Output the (X, Y) coordinate of the center of the cell containing the given text.  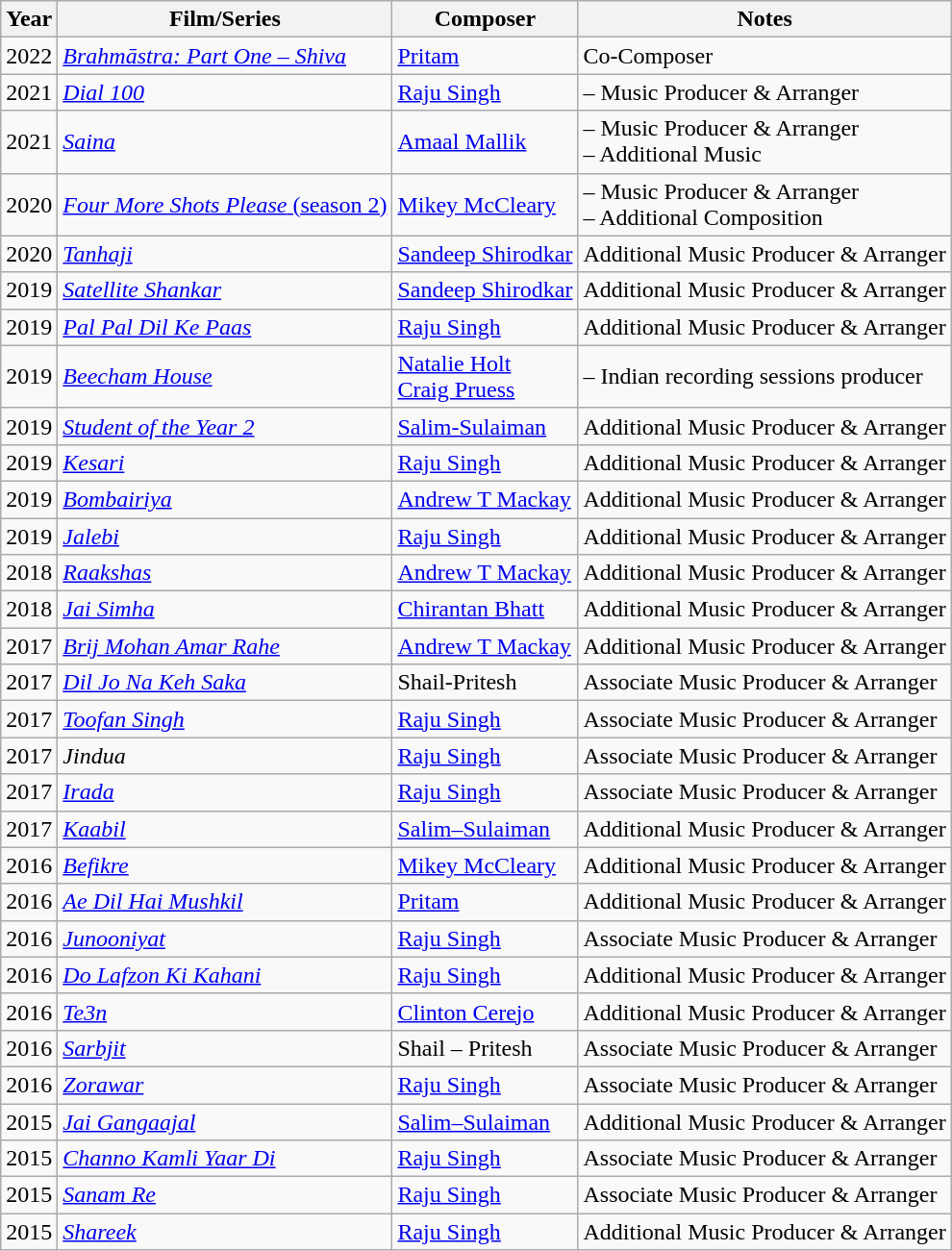
Irada (225, 792)
Do Lafzon Ki Kahani (225, 975)
Salim-Sulaiman (485, 426)
Film/Series (225, 19)
Year (29, 19)
Kesari (225, 463)
Dial 100 (225, 92)
– Music Producer & Arranger (764, 92)
Shareek (225, 1232)
Zorawar (225, 1085)
Junooniyat (225, 938)
Bombairiya (225, 499)
Amaal Mallik (485, 142)
Natalie HoltCraig Pruess (485, 377)
Channo Kamli Yaar Di (225, 1159)
Sarbjit (225, 1048)
Brij Mohan Amar Rahe (225, 646)
Brahmāstra: Part One – Shiva (225, 56)
– Indian recording sessions producer (764, 377)
Satellite Shankar (225, 290)
Notes (764, 19)
– Music Producer & Arranger– Additional Composition (764, 204)
Tanhaji (225, 254)
Befikre (225, 865)
Sanam Re (225, 1195)
Saina (225, 142)
Shail-Pritesh (485, 683)
Jindua (225, 756)
Ae Dil Hai Mushkil (225, 902)
Jai Simha (225, 610)
Composer (485, 19)
Jalebi (225, 536)
– Music Producer & Arranger– Additional Music (764, 142)
Kaabil (225, 829)
Te3n (225, 1012)
Four More Shots Please (season 2) (225, 204)
Clinton Cerejo (485, 1012)
Toofan Singh (225, 719)
Student of the Year 2 (225, 426)
Shail – Pritesh (485, 1048)
Dil Jo Na Keh Saka (225, 683)
2022 (29, 56)
Co-Composer (764, 56)
Raakshas (225, 573)
Pal Pal Dil Ke Paas (225, 327)
Chirantan Bhatt (485, 610)
Beecham House (225, 377)
Jai Gangaajal (225, 1122)
